For the text-containing cell, return its midpoint in [X, Y] coordinate format. 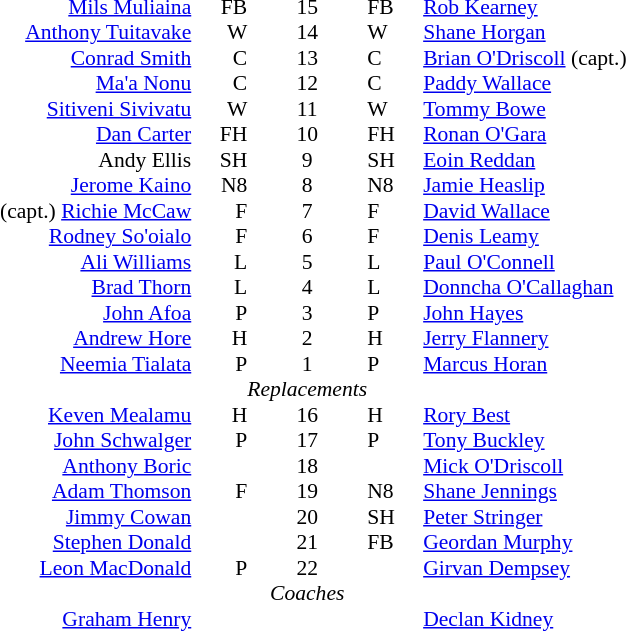
17 [307, 441]
7 [307, 211]
2 [307, 339]
10 [307, 135]
13 [307, 58]
12 [307, 83]
18 [307, 466]
3 [307, 313]
19 [307, 491]
21 [307, 543]
6 [307, 237]
14 [307, 33]
FB [395, 543]
22 [307, 568]
8 [307, 185]
11 [307, 109]
5 [307, 262]
4 [307, 287]
1 [307, 364]
Replacements [307, 389]
9 [307, 160]
16 [307, 415]
Coaches [307, 593]
20 [307, 517]
